Identify which cell holds the provided text, then report its [X, Y] central coordinate. 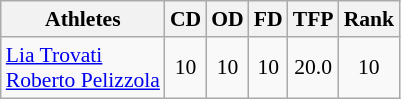
FD [268, 19]
TFP [314, 19]
OD [228, 19]
20.0 [314, 68]
Rank [370, 19]
CD [186, 19]
Lia TrovatiRoberto Pelizzola [83, 68]
Athletes [83, 19]
